Extract the (X, Y) coordinate from the center of the cell holding the provided text.  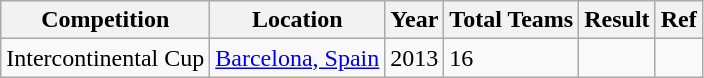
Barcelona, Spain (298, 58)
Competition (106, 20)
Ref (678, 20)
Location (298, 20)
Intercontinental Cup (106, 58)
Result (617, 20)
Total Teams (512, 20)
2013 (414, 58)
Year (414, 20)
16 (512, 58)
